From the cell containing the given text, extract its center point as [x, y] coordinate. 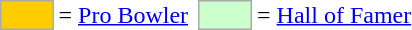
= Pro Bowler [124, 15]
